Scan for the cell matching the given text and deliver its (X, Y) coordinate at center. 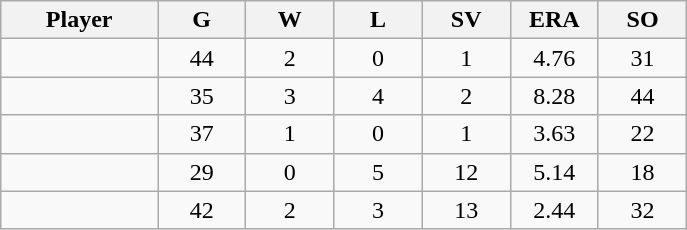
32 (642, 210)
31 (642, 58)
L (378, 20)
13 (466, 210)
SO (642, 20)
12 (466, 172)
SV (466, 20)
W (290, 20)
37 (202, 134)
42 (202, 210)
5.14 (554, 172)
3.63 (554, 134)
35 (202, 96)
ERA (554, 20)
5 (378, 172)
8.28 (554, 96)
18 (642, 172)
4.76 (554, 58)
G (202, 20)
2.44 (554, 210)
4 (378, 96)
Player (80, 20)
29 (202, 172)
22 (642, 134)
